Return [X, Y] of the center of cell containing provided text 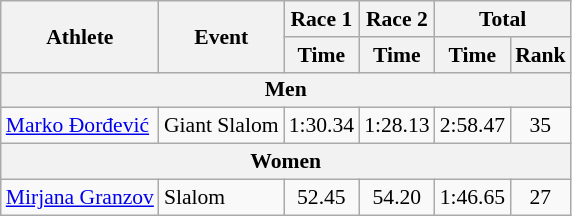
1:30.34 [322, 126]
Men [286, 90]
35 [540, 126]
54.20 [396, 197]
Marko Đorđević [80, 126]
Slalom [222, 197]
Mirjana Granzov [80, 197]
Race 1 [322, 19]
Total [503, 19]
52.45 [322, 197]
Race 2 [396, 19]
Athlete [80, 36]
Rank [540, 55]
Event [222, 36]
1:46.65 [472, 197]
Giant Slalom [222, 126]
27 [540, 197]
1:28.13 [396, 126]
Women [286, 162]
2:58.47 [472, 126]
